For the text-containing cell, return its midpoint in [X, Y] coordinate format. 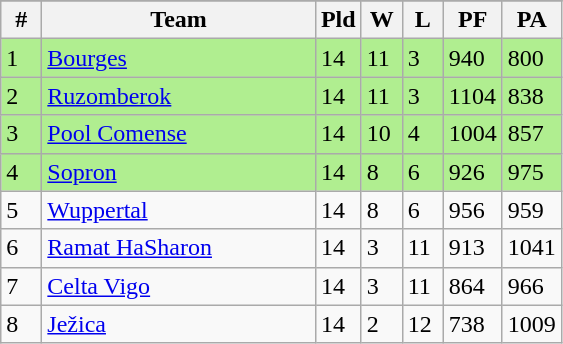
10 [382, 134]
738 [472, 324]
864 [472, 286]
926 [472, 172]
L [422, 20]
Celta Vigo [179, 286]
940 [472, 58]
5 [22, 210]
1 [22, 58]
956 [472, 210]
Pld [338, 20]
857 [532, 134]
1009 [532, 324]
Wuppertal [179, 210]
Ruzomberok [179, 96]
838 [532, 96]
PA [532, 20]
1104 [472, 96]
966 [532, 286]
Team [179, 20]
Ježica [179, 324]
800 [532, 58]
913 [472, 248]
PF [472, 20]
975 [532, 172]
12 [422, 324]
959 [532, 210]
Sopron [179, 172]
1041 [532, 248]
1004 [472, 134]
Bourges [179, 58]
Ramat HaSharon [179, 248]
# [22, 20]
7 [22, 286]
W [382, 20]
Pool Comense [179, 134]
